Detect which cell encompasses the target text, then output its (X, Y) center coordinate. 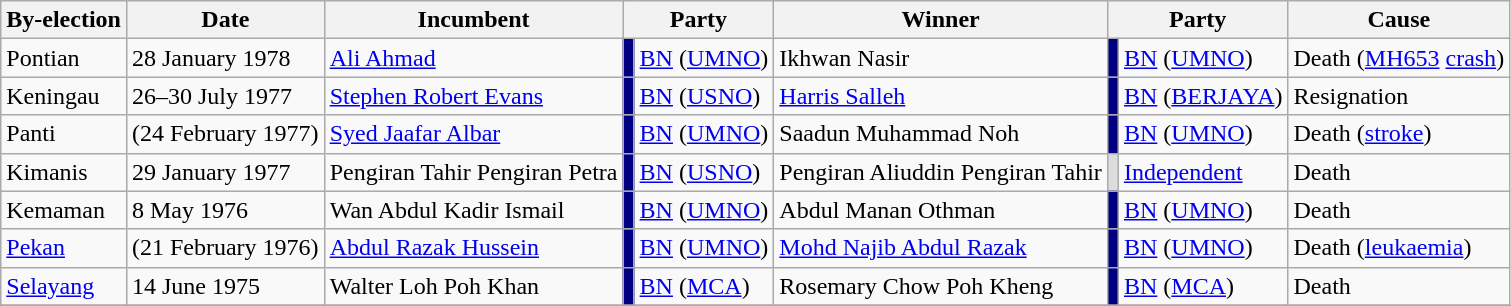
Kimanis (64, 172)
Death (stroke) (1399, 134)
Resignation (1399, 96)
Harris Salleh (941, 96)
Wan Abdul Kadir Ismail (474, 210)
Syed Jaafar Albar (474, 134)
Ikhwan Nasir (941, 58)
Selayang (64, 286)
Saadun Muhammad Noh (941, 134)
26–30 July 1977 (225, 96)
Panti (64, 134)
(21 February 1976) (225, 248)
8 May 1976 (225, 210)
28 January 1978 (225, 58)
Pengiran Tahir Pengiran Petra (474, 172)
BN (BERJAYA) (1203, 96)
Stephen Robert Evans (474, 96)
Mohd Najib Abdul Razak (941, 248)
Abdul Manan Othman (941, 210)
Cause (1399, 20)
Incumbent (474, 20)
Death (leukaemia) (1399, 248)
Abdul Razak Hussein (474, 248)
Pengiran Aliuddin Pengiran Tahir (941, 172)
Winner (941, 20)
Kemaman (64, 210)
(24 February 1977) (225, 134)
Death (MH653 crash) (1399, 58)
14 June 1975 (225, 286)
Date (225, 20)
Walter Loh Poh Khan (474, 286)
Pontian (64, 58)
29 January 1977 (225, 172)
Ali Ahmad (474, 58)
Keningau (64, 96)
Rosemary Chow Poh Kheng (941, 286)
Pekan (64, 248)
By-election (64, 20)
Independent (1203, 172)
